Determine the (x, y) coordinate at the center of the cell enclosing the given text.  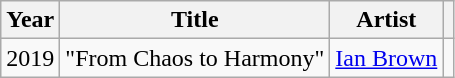
2019 (30, 58)
Title (195, 20)
"From Chaos to Harmony" (195, 58)
Ian Brown (386, 58)
Artist (386, 20)
Year (30, 20)
